Scan for the cell matching the given text and deliver its (X, Y) coordinate at center. 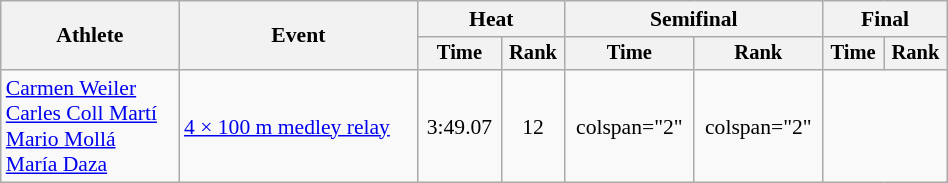
3:49.07 (460, 126)
Carmen Weiler Carles Coll Martí Mario Mollá María Daza (90, 126)
12 (533, 126)
Final (885, 19)
Heat (492, 19)
4 × 100 m medley relay (298, 126)
Semifinal (694, 19)
Event (298, 36)
Athlete (90, 36)
